Output the (X, Y) coordinate of the center of the cell containing the given text.  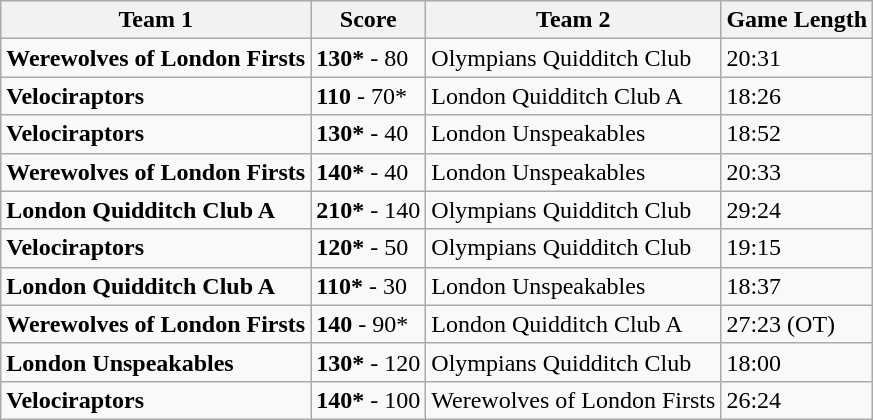
18:26 (797, 96)
20:31 (797, 58)
Score (368, 20)
19:15 (797, 248)
18:37 (797, 286)
29:24 (797, 210)
Game Length (797, 20)
18:00 (797, 362)
20:33 (797, 172)
130* - 40 (368, 134)
140 - 90* (368, 324)
Team 2 (574, 20)
130* - 120 (368, 362)
Team 1 (156, 20)
26:24 (797, 400)
140* - 40 (368, 172)
18:52 (797, 134)
27:23 (OT) (797, 324)
110* - 30 (368, 286)
110 - 70* (368, 96)
120* - 50 (368, 248)
140* - 100 (368, 400)
130* - 80 (368, 58)
210* - 140 (368, 210)
